From the cell containing the given text, extract its center point as (X, Y) coordinate. 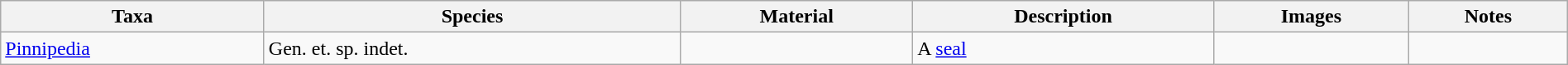
Pinnipedia (132, 48)
Images (1311, 17)
Notes (1489, 17)
Gen. et. sp. indet. (471, 48)
A seal (1064, 48)
Species (471, 17)
Material (797, 17)
Description (1064, 17)
Taxa (132, 17)
